Search for the cell housing the specified text and yield its (x, y) center coordinate. 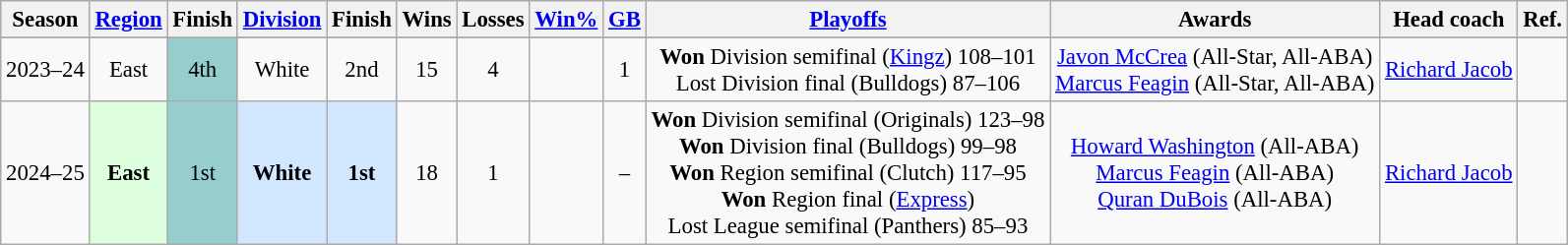
– (625, 173)
Playoffs (848, 20)
2024–25 (45, 173)
18 (427, 173)
Region (128, 20)
GB (625, 20)
Wins (427, 20)
Won Division semifinal (Kingz) 108–101Lost Division final (Bulldogs) 87–106 (848, 71)
15 (427, 71)
2nd (362, 71)
2023–24 (45, 71)
Howard Washington (All-ABA)Marcus Feagin (All-ABA)Quran DuBois (All-ABA) (1215, 173)
4th (203, 71)
Ref. (1542, 20)
Awards (1215, 20)
Season (45, 20)
4 (493, 71)
Javon McCrea (All-Star, All-ABA)Marcus Feagin (All-Star, All-ABA) (1215, 71)
Win% (567, 20)
Division (282, 20)
Head coach (1449, 20)
Losses (493, 20)
